Return [x, y] of the center of cell containing provided text 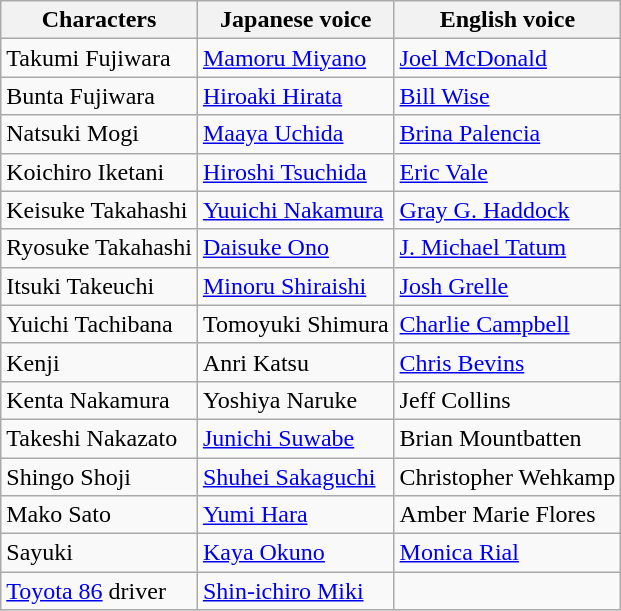
Anri Katsu [296, 362]
Yuuichi Nakamura [296, 210]
Mako Sato [100, 515]
Hiroshi Tsuchida [296, 172]
Brian Mountbatten [508, 438]
Takeshi Nakazato [100, 438]
Ryosuke Takahashi [100, 248]
Shin-ichiro Miki [296, 591]
Koichiro Iketani [100, 172]
Jeff Collins [508, 400]
English voice [508, 20]
Yumi Hara [296, 515]
Eric Vale [508, 172]
Japanese voice [296, 20]
Christopher Wehkamp [508, 477]
Shuhei Sakaguchi [296, 477]
Keisuke Takahashi [100, 210]
Itsuki Takeuchi [100, 286]
Characters [100, 20]
Tomoyuki Shimura [296, 324]
Kenta Nakamura [100, 400]
Kenji [100, 362]
Brina Palencia [508, 134]
Charlie Campbell [508, 324]
Maaya Uchida [296, 134]
Shingo Shoji [100, 477]
J. Michael Tatum [508, 248]
Yoshiya Naruke [296, 400]
Josh Grelle [508, 286]
Takumi Fujiwara [100, 58]
Joel McDonald [508, 58]
Minoru Shiraishi [296, 286]
Toyota 86 driver [100, 591]
Mamoru Miyano [296, 58]
Bill Wise [508, 96]
Daisuke Ono [296, 248]
Bunta Fujiwara [100, 96]
Kaya Okuno [296, 553]
Amber Marie Flores [508, 515]
Yuichi Tachibana [100, 324]
Chris Bevins [508, 362]
Monica Rial [508, 553]
Sayuki [100, 553]
Natsuki Mogi [100, 134]
Junichi Suwabe [296, 438]
Gray G. Haddock [508, 210]
Hiroaki Hirata [296, 96]
